Return the [X, Y] coordinate for the center point of the cell that contains the specified text.  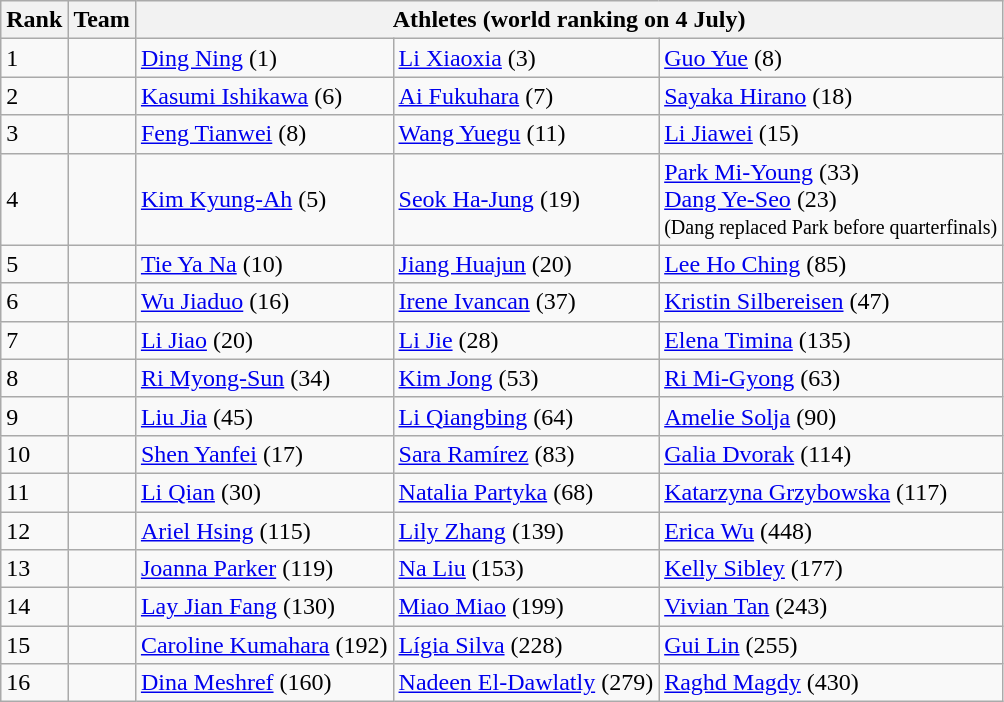
Kim Kyung-Ah (5) [264, 199]
Katarzyna Grzybowska (117) [831, 492]
Li Qiangbing (64) [526, 416]
Elena Timina (135) [831, 340]
Caroline Kumahara (192) [264, 645]
Athletes (world ranking on 4 July) [568, 20]
Guo Yue (8) [831, 58]
Li Jie (28) [526, 340]
Kim Jong (53) [526, 378]
14 [34, 607]
Shen Yanfei (17) [264, 454]
1 [34, 58]
Na Liu (153) [526, 569]
Kristin Silbereisen (47) [831, 302]
Amelie Solja (90) [831, 416]
4 [34, 199]
Li Xiaoxia (3) [526, 58]
6 [34, 302]
Ding Ning (1) [264, 58]
Wu Jiaduo (16) [264, 302]
10 [34, 454]
Lily Zhang (139) [526, 531]
3 [34, 134]
Jiang Huajun (20) [526, 264]
Joanna Parker (119) [264, 569]
Team [102, 20]
16 [34, 683]
Li Jiawei (15) [831, 134]
Galia Dvorak (114) [831, 454]
Liu Jia (45) [264, 416]
Erica Wu (448) [831, 531]
Ai Fukuhara (7) [526, 96]
Ariel Hsing (115) [264, 531]
Sayaka Hirano (18) [831, 96]
Sara Ramírez (83) [526, 454]
Park Mi-Young (33)Dang Ye-Seo (23)(Dang replaced Park before quarterfinals) [831, 199]
Raghd Magdy (430) [831, 683]
Dina Meshref (160) [264, 683]
Irene Ivancan (37) [526, 302]
Lay Jian Fang (130) [264, 607]
Seok Ha-Jung (19) [526, 199]
Wang Yuegu (11) [526, 134]
2 [34, 96]
8 [34, 378]
Li Qian (30) [264, 492]
5 [34, 264]
13 [34, 569]
9 [34, 416]
11 [34, 492]
12 [34, 531]
Natalia Partyka (68) [526, 492]
Gui Lin (255) [831, 645]
Lígia Silva (228) [526, 645]
Miao Miao (199) [526, 607]
Ri Mi-Gyong (63) [831, 378]
Ri Myong-Sun (34) [264, 378]
Nadeen El-Dawlatly (279) [526, 683]
Tie Ya Na (10) [264, 264]
Kasumi Ishikawa (6) [264, 96]
7 [34, 340]
Lee Ho Ching (85) [831, 264]
Kelly Sibley (177) [831, 569]
15 [34, 645]
Rank [34, 20]
Feng Tianwei (8) [264, 134]
Vivian Tan (243) [831, 607]
Li Jiao (20) [264, 340]
